For the text-containing cell, return its midpoint in (X, Y) coordinate format. 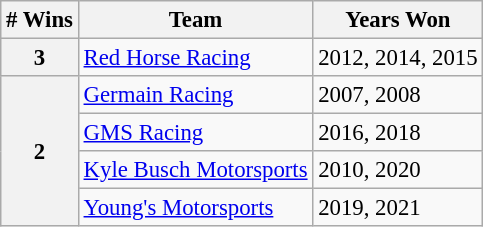
2007, 2008 (398, 95)
Kyle Busch Motorsports (196, 170)
# Wins (40, 20)
3 (40, 58)
2019, 2021 (398, 208)
Red Horse Racing (196, 58)
2 (40, 151)
Germain Racing (196, 95)
Team (196, 20)
2016, 2018 (398, 133)
2010, 2020 (398, 170)
Young's Motorsports (196, 208)
2012, 2014, 2015 (398, 58)
Years Won (398, 20)
GMS Racing (196, 133)
